Output the (X, Y) coordinate of the center of the cell containing the given text.  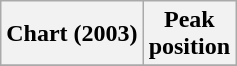
Chart (2003) (72, 34)
Peakposition (189, 34)
